Detect which cell encompasses the target text, then output its [x, y] center coordinate. 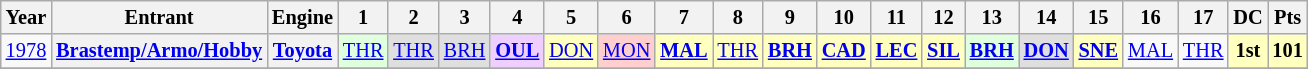
1 [363, 17]
Year [26, 17]
13 [992, 17]
8 [738, 17]
14 [1046, 17]
LEC [897, 51]
101 [1288, 51]
11 [897, 17]
2 [413, 17]
16 [1150, 17]
SNE [1098, 51]
OUL [517, 51]
DC [1248, 17]
7 [684, 17]
4 [517, 17]
12 [944, 17]
5 [571, 17]
1978 [26, 51]
Pts [1288, 17]
Toyota [302, 51]
SIL [944, 51]
Brastemp/Armo/Hobby [159, 51]
9 [790, 17]
15 [1098, 17]
17 [1203, 17]
3 [465, 17]
Engine [302, 17]
MON [626, 51]
10 [844, 17]
Entrant [159, 17]
1st [1248, 51]
CAD [844, 51]
6 [626, 17]
